Detect which cell encompasses the target text, then output its (X, Y) center coordinate. 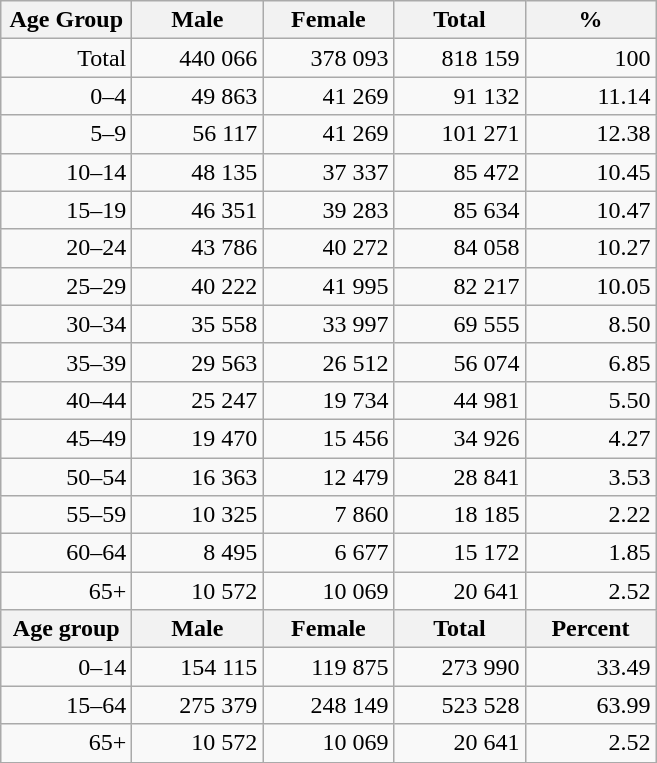
26 512 (328, 362)
63.99 (590, 705)
4.27 (590, 438)
11.14 (590, 96)
3.53 (590, 477)
84 058 (460, 248)
45–49 (66, 438)
16 363 (198, 477)
0–4 (66, 96)
29 563 (198, 362)
10 325 (198, 515)
15–19 (66, 210)
10.47 (590, 210)
35 558 (198, 324)
0–14 (66, 667)
48 135 (198, 172)
18 185 (460, 515)
10.05 (590, 286)
69 555 (460, 324)
6.85 (590, 362)
20–24 (66, 248)
Age Group (66, 20)
43 786 (198, 248)
% (590, 20)
49 863 (198, 96)
15–64 (66, 705)
85 634 (460, 210)
35–39 (66, 362)
33 997 (328, 324)
56 117 (198, 134)
85 472 (460, 172)
34 926 (460, 438)
39 283 (328, 210)
378 093 (328, 58)
44 981 (460, 400)
Age group (66, 629)
40–44 (66, 400)
25 247 (198, 400)
523 528 (460, 705)
82 217 (460, 286)
Percent (590, 629)
10.27 (590, 248)
1.85 (590, 553)
10–14 (66, 172)
248 149 (328, 705)
273 990 (460, 667)
40 222 (198, 286)
5.50 (590, 400)
6 677 (328, 553)
30–34 (66, 324)
46 351 (198, 210)
91 132 (460, 96)
8 495 (198, 553)
10.45 (590, 172)
154 115 (198, 667)
40 272 (328, 248)
15 172 (460, 553)
5–9 (66, 134)
2.22 (590, 515)
7 860 (328, 515)
60–64 (66, 553)
41 995 (328, 286)
8.50 (590, 324)
100 (590, 58)
12.38 (590, 134)
275 379 (198, 705)
19 734 (328, 400)
25–29 (66, 286)
19 470 (198, 438)
818 159 (460, 58)
56 074 (460, 362)
440 066 (198, 58)
55–59 (66, 515)
119 875 (328, 667)
28 841 (460, 477)
12 479 (328, 477)
101 271 (460, 134)
50–54 (66, 477)
15 456 (328, 438)
33.49 (590, 667)
37 337 (328, 172)
